Extract the [X, Y] coordinate from the center of the cell holding the provided text.  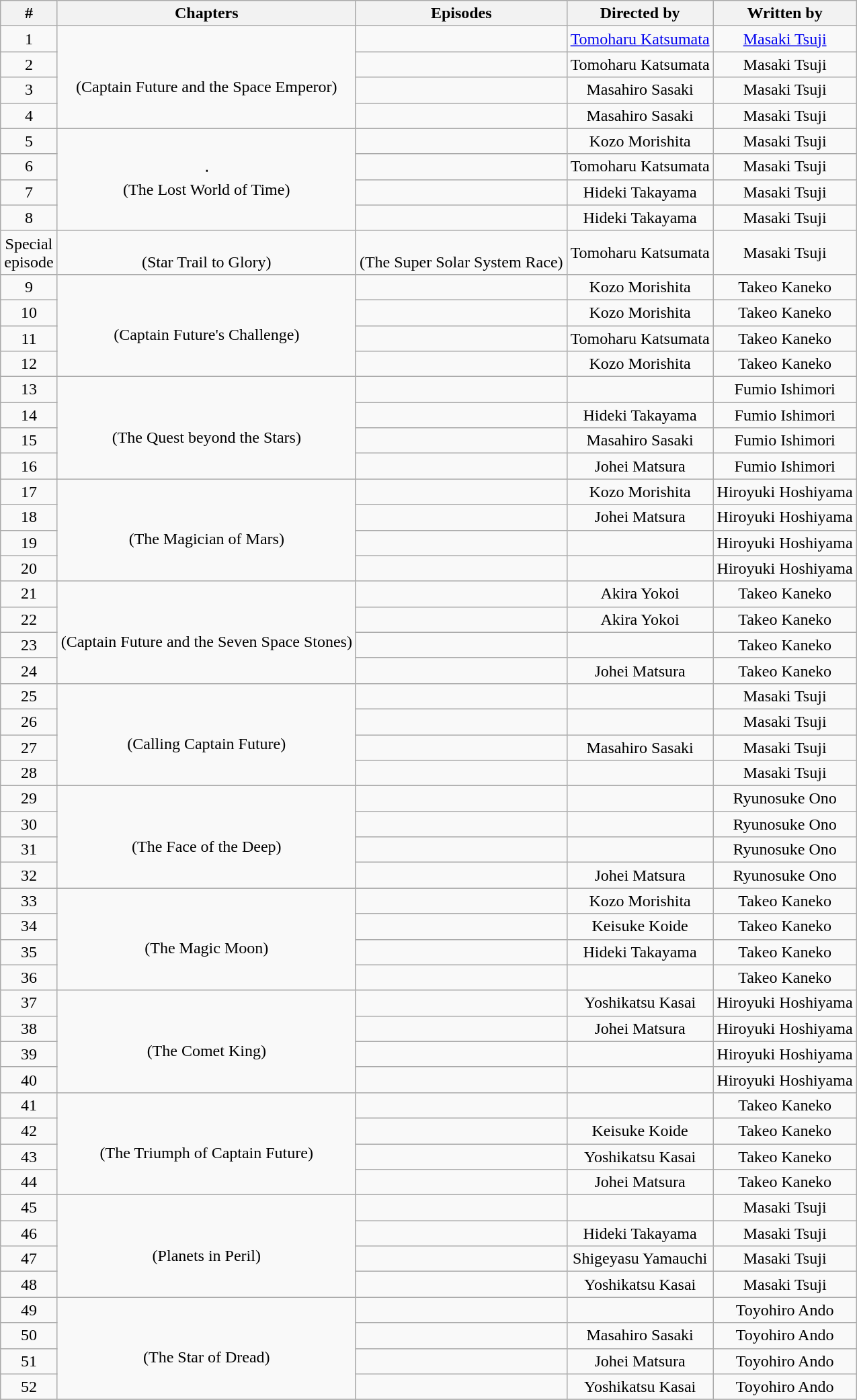
(Calling Captain Future) [206, 734]
25 [29, 696]
29 [29, 799]
41 [29, 1105]
4 [29, 116]
Directed by [640, 13]
15 [29, 441]
40 [29, 1080]
45 [29, 1208]
(Planets in Peril) [206, 1246]
5 [29, 141]
Episodes [461, 13]
50 [29, 1336]
(Captain Future's Challenge) [206, 325]
# [29, 13]
20 [29, 568]
32 [29, 875]
44 [29, 1182]
(The Face of the Deep) [206, 837]
‧ (The Lost World of Time) [206, 179]
49 [29, 1310]
Written by [785, 13]
47 [29, 1259]
(The Magician of Mars) [206, 530]
(The Magic Moon) [206, 939]
39 [29, 1054]
2 [29, 64]
(Star Trail to Glory) [206, 253]
12 [29, 364]
1 [29, 39]
19 [29, 543]
23 [29, 645]
7 [29, 192]
Specialepisode [29, 253]
14 [29, 415]
38 [29, 1029]
43 [29, 1156]
36 [29, 977]
34 [29, 926]
51 [29, 1361]
6 [29, 167]
35 [29, 952]
18 [29, 517]
Chapters [206, 13]
24 [29, 670]
(The Star of Dread) [206, 1348]
26 [29, 721]
16 [29, 466]
31 [29, 850]
Shigeyasu Yamauchi [640, 1259]
17 [29, 492]
48 [29, 1284]
52 [29, 1387]
13 [29, 390]
(Captain Future and the Space Emperor) [206, 77]
(The Quest beyond the Stars) [206, 428]
42 [29, 1131]
37 [29, 1003]
3 [29, 90]
33 [29, 901]
10 [29, 312]
21 [29, 594]
(The Triumph of Captain Future) [206, 1143]
46 [29, 1233]
27 [29, 748]
(The Comet King) [206, 1041]
11 [29, 338]
8 [29, 218]
(The Super Solar System Race) [461, 253]
30 [29, 824]
9 [29, 287]
(Captain Future and the Seven Space Stones) [206, 632]
22 [29, 619]
28 [29, 773]
